Find where the given text appears and provide that cell's center as (x, y) coordinate. 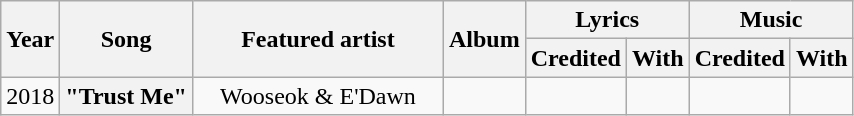
Year (30, 39)
Lyrics (607, 20)
Wooseok & E'Dawn (318, 96)
"Trust Me" (126, 96)
Song (126, 39)
Music (771, 20)
Featured artist (318, 39)
2018 (30, 96)
Album (484, 39)
